Find where the given text appears and provide that cell's center as [X, Y] coordinate. 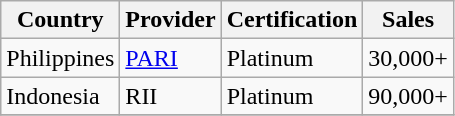
30,000+ [408, 58]
Sales [408, 20]
Indonesia [60, 96]
Certification [292, 20]
Philippines [60, 58]
PARI [170, 58]
90,000+ [408, 96]
Provider [170, 20]
Country [60, 20]
RII [170, 96]
